Scan for the cell matching the given text and deliver its (x, y) coordinate at center. 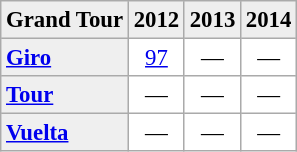
97 (156, 57)
Vuelta (65, 132)
Tour (65, 95)
2014 (269, 20)
Giro (65, 57)
Grand Tour (65, 20)
2012 (156, 20)
2013 (212, 20)
